Pinpoint the cell where the given text exists, returning its [x, y] midpoint coordinate. 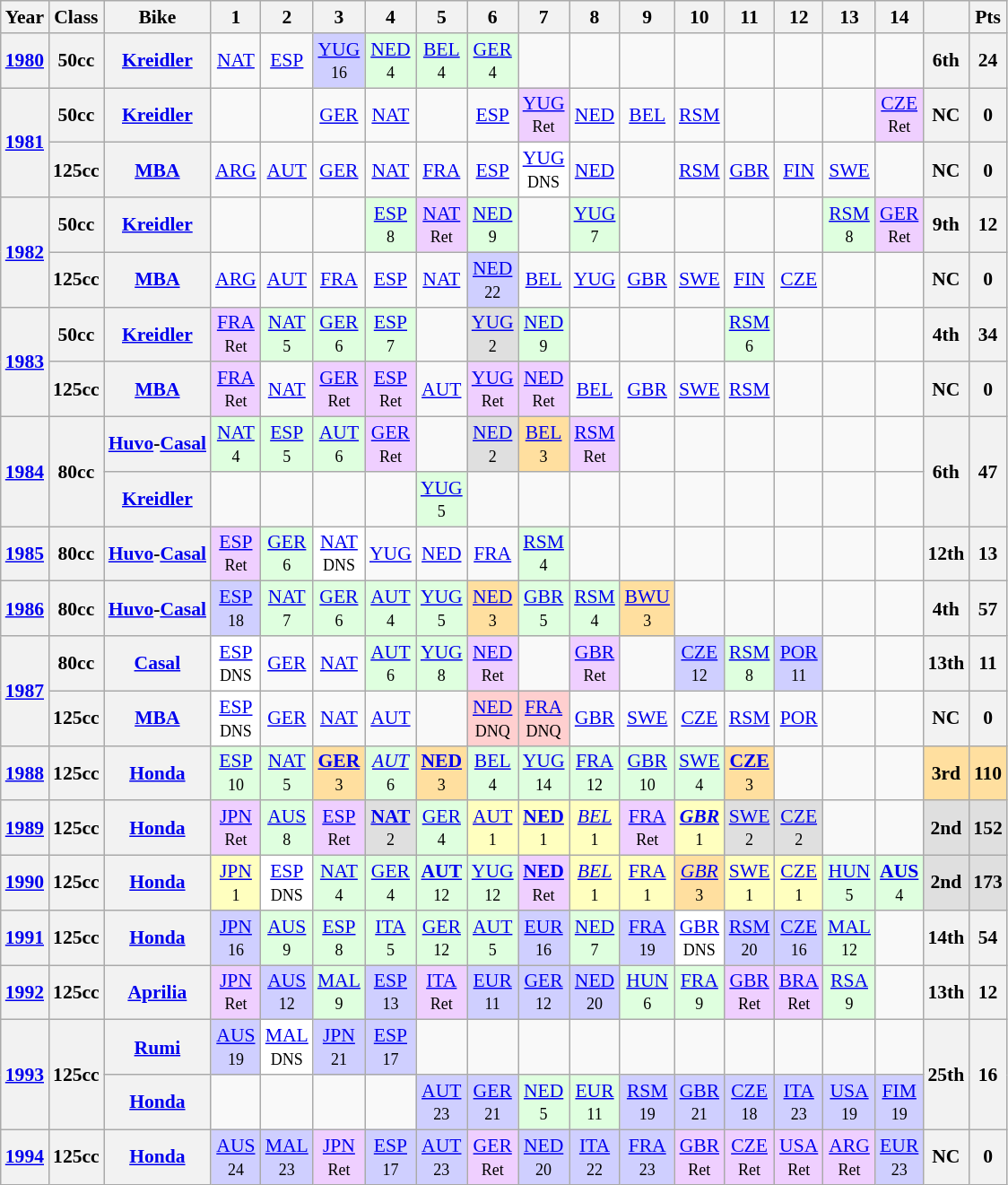
HUN6 [647, 992]
ESP7 [391, 334]
1985 [25, 554]
1994 [25, 1157]
AUS19 [236, 1048]
YUG8 [441, 664]
1987 [25, 691]
GER3 [339, 773]
BWU3 [647, 608]
ESP18 [236, 608]
GBR5 [543, 608]
POR [798, 718]
USARet [798, 1157]
Casal [158, 664]
8 [595, 17]
AUT4 [391, 608]
NED2 [493, 445]
NED1 [543, 829]
MAL9 [339, 992]
CZE3 [750, 773]
SWE2 [750, 829]
YUG12 [493, 883]
25th [945, 1075]
47 [988, 472]
Pts [988, 17]
RSM19 [647, 1102]
6 [493, 17]
1980 [25, 61]
1992 [25, 992]
FIM19 [899, 1102]
CZE18 [750, 1102]
AUS12 [287, 992]
YUGDNS [543, 170]
ESP10 [236, 773]
54 [988, 938]
1984 [25, 472]
FRA19 [647, 938]
MAL23 [287, 1157]
1991 [25, 938]
RSM20 [750, 938]
3 [339, 17]
HUN5 [849, 883]
SWE4 [700, 773]
Aprilia [158, 992]
1981 [25, 143]
JPN16 [236, 938]
MAL12 [849, 938]
RSM6 [750, 334]
NAT7 [287, 608]
ITARet [441, 992]
GBRDNS [700, 938]
FRA23 [647, 1157]
EUR16 [543, 938]
Bike [158, 17]
ITA23 [798, 1102]
FRA1 [647, 883]
GBR21 [700, 1102]
RSA9 [849, 992]
5 [441, 17]
CZE1 [798, 883]
24 [988, 61]
Year [25, 17]
GBR1 [700, 829]
AUS8 [287, 829]
RSMRet [595, 445]
1986 [25, 608]
GBR10 [647, 773]
1 [236, 17]
57 [988, 608]
NED4 [391, 61]
12th [945, 554]
JPN21 [339, 1048]
AUS4 [899, 883]
1983 [25, 362]
SWE1 [750, 883]
34 [988, 334]
NATRet [441, 224]
NED22 [493, 280]
EUR23 [899, 1157]
CZE12 [700, 664]
14th [945, 938]
ESP5 [287, 445]
1989 [25, 829]
173 [988, 883]
4 [391, 17]
FRADNQ [543, 718]
AUT1 [493, 829]
NEDDNQ [493, 718]
1988 [25, 773]
9 [647, 17]
110 [988, 773]
MALDNS [287, 1048]
7 [543, 17]
AUT12 [441, 883]
CZE16 [798, 938]
FRA9 [700, 992]
AUS24 [236, 1157]
CZE2 [798, 829]
NAT2 [391, 829]
Class [76, 17]
GER21 [493, 1102]
9th [945, 224]
FRA12 [595, 773]
1982 [25, 252]
YUG2 [493, 334]
2 [287, 17]
ARGRet [849, 1157]
AUS9 [287, 938]
NED5 [543, 1102]
ESP13 [391, 992]
10 [700, 17]
ITA5 [391, 938]
YUG14 [543, 773]
AUT5 [493, 938]
GBR3 [700, 883]
Rumi [158, 1048]
NED7 [595, 938]
16 [988, 1075]
JPN1 [236, 883]
3rd [945, 773]
BRARet [798, 992]
1990 [25, 883]
ITA22 [595, 1157]
YUG16 [339, 61]
USA19 [849, 1102]
1993 [25, 1075]
152 [988, 829]
YUG7 [595, 224]
POR11 [798, 664]
14 [899, 17]
BEL3 [543, 445]
NATDNS [339, 554]
